Find where the given text appears and provide that cell's center as [X, Y] coordinate. 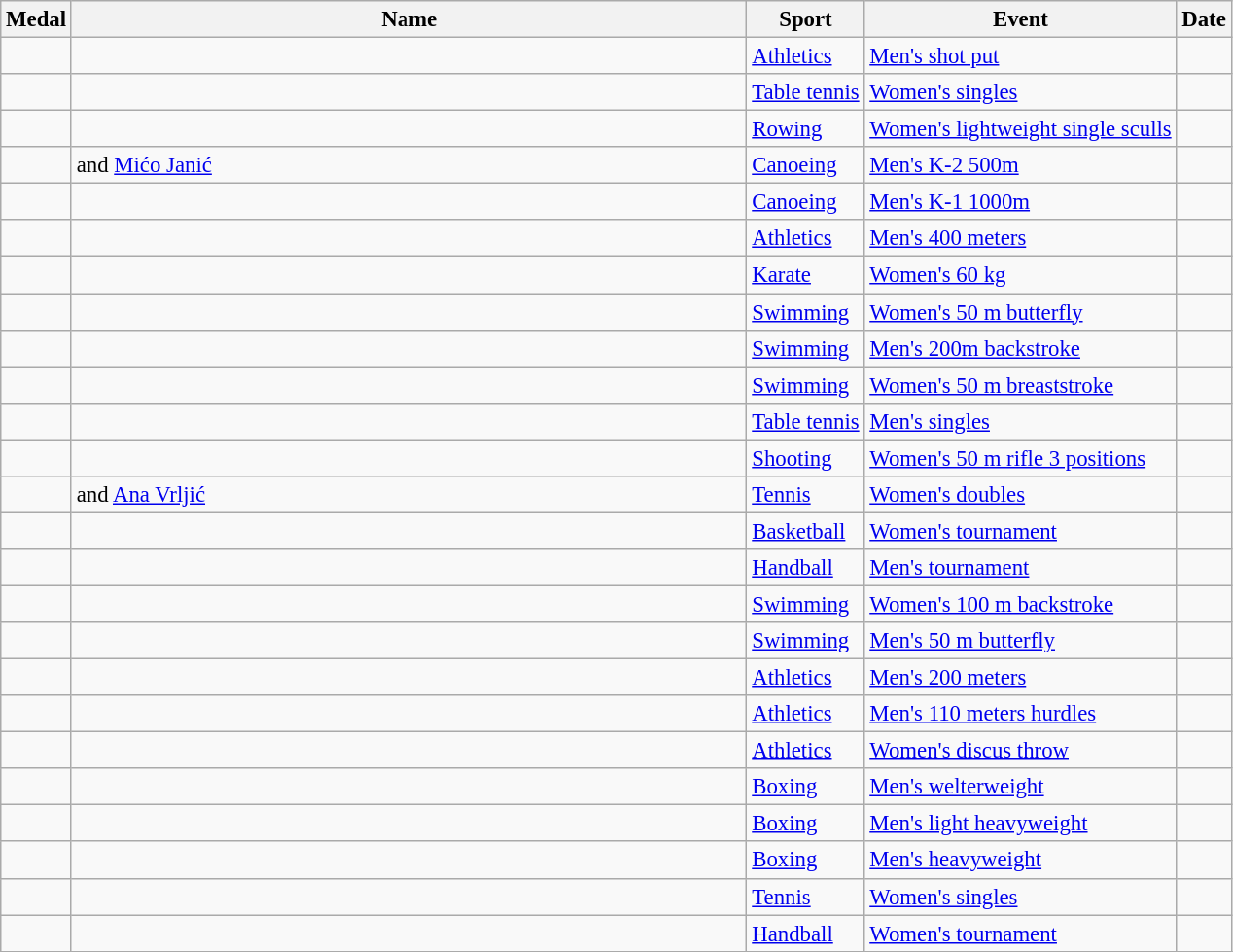
Shooting [805, 458]
Date [1204, 19]
Medal [37, 19]
Karate [805, 275]
Women's lightweight single sculls [1021, 129]
Women's discus throw [1021, 751]
Women's 100 m backstroke [1021, 604]
Men's K-1 1000m [1021, 202]
and Ana Vrljić [408, 495]
Men's tournament [1021, 568]
Men's singles [1021, 421]
Women's 60 kg [1021, 275]
Men's 400 meters [1021, 238]
Men's shot put [1021, 56]
Women's 50 m butterfly [1021, 312]
Men's 200 meters [1021, 678]
Event [1021, 19]
Men's K-2 500m [1021, 165]
Women's 50 m rifle 3 positions [1021, 458]
Men's welterweight [1021, 787]
Women's doubles [1021, 495]
Sport [805, 19]
Men's light heavyweight [1021, 824]
Men's 50 m butterfly [1021, 641]
and Mićo Janić [408, 165]
Men's 200m backstroke [1021, 348]
Name [408, 19]
Rowing [805, 129]
Men's heavyweight [1021, 861]
Men's 110 meters hurdles [1021, 714]
Women's 50 m breaststroke [1021, 385]
Basketball [805, 531]
